Identify which cell holds the provided text, then report its (x, y) central coordinate. 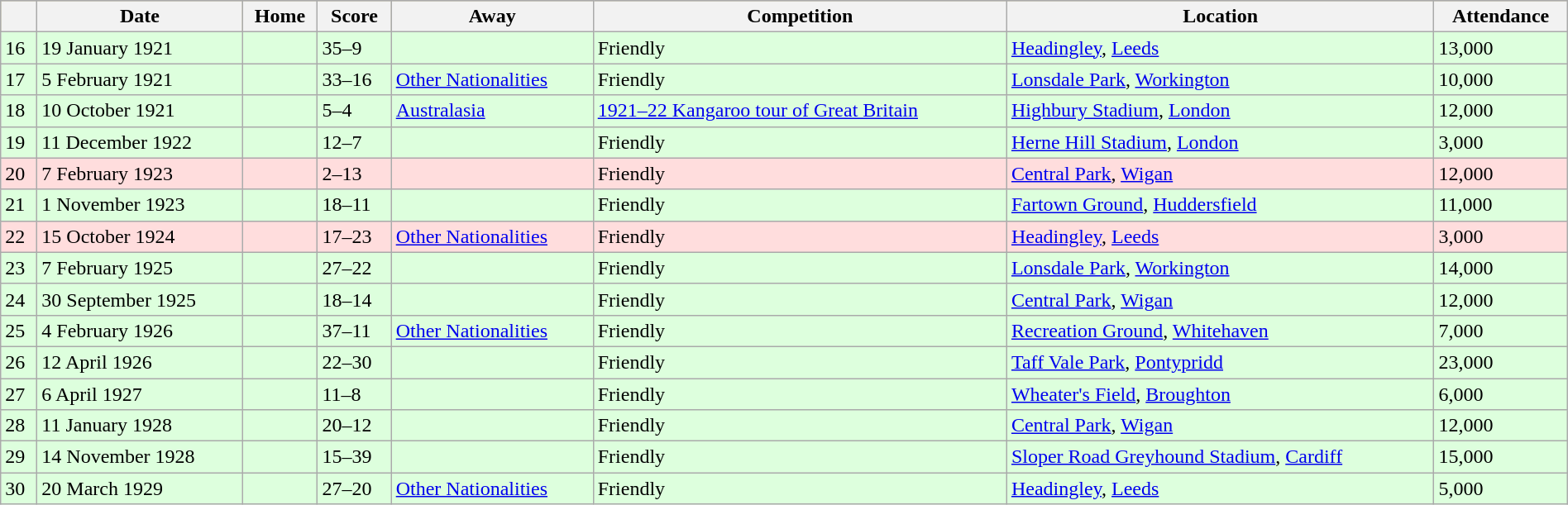
22 (19, 236)
19 (19, 142)
17 (19, 79)
10,000 (1500, 79)
30 (19, 488)
20–12 (354, 426)
1921–22 Kangaroo tour of Great Britain (800, 111)
14 November 1928 (140, 457)
11,000 (1500, 205)
Location (1220, 17)
26 (19, 362)
20 March 1929 (140, 488)
24 (19, 299)
16 (19, 48)
18 (19, 111)
15–39 (354, 457)
Sloper Road Greyhound Stadium, Cardiff (1220, 457)
5–4 (354, 111)
15 October 1924 (140, 236)
7,000 (1500, 331)
27–20 (354, 488)
18–14 (354, 299)
7 February 1925 (140, 268)
Wheater's Field, Broughton (1220, 394)
6 April 1927 (140, 394)
13,000 (1500, 48)
Competition (800, 17)
33–16 (354, 79)
28 (19, 426)
21 (19, 205)
Recreation Ground, Whitehaven (1220, 331)
27 (19, 394)
Fartown Ground, Huddersfield (1220, 205)
11 January 1928 (140, 426)
18–11 (354, 205)
29 (19, 457)
20 (19, 174)
5,000 (1500, 488)
11 December 1922 (140, 142)
Away (492, 17)
27–22 (354, 268)
7 February 1923 (140, 174)
10 October 1921 (140, 111)
Attendance (1500, 17)
Taff Vale Park, Pontypridd (1220, 362)
Highbury Stadium, London (1220, 111)
17–23 (354, 236)
15,000 (1500, 457)
Home (280, 17)
23,000 (1500, 362)
37–11 (354, 331)
12 April 1926 (140, 362)
1 November 1923 (140, 205)
25 (19, 331)
Herne Hill Stadium, London (1220, 142)
2–13 (354, 174)
6,000 (1500, 394)
12–7 (354, 142)
11–8 (354, 394)
30 September 1925 (140, 299)
14,000 (1500, 268)
5 February 1921 (140, 79)
23 (19, 268)
Score (354, 17)
Australasia (492, 111)
35–9 (354, 48)
19 January 1921 (140, 48)
Date (140, 17)
4 February 1926 (140, 331)
22–30 (354, 362)
